Search for the cell housing the specified text and yield its [X, Y] center coordinate. 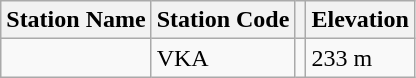
VKA [223, 58]
Station Name [76, 20]
233 m [360, 58]
Elevation [360, 20]
Station Code [223, 20]
